Search for the cell housing the specified text and yield its (x, y) center coordinate. 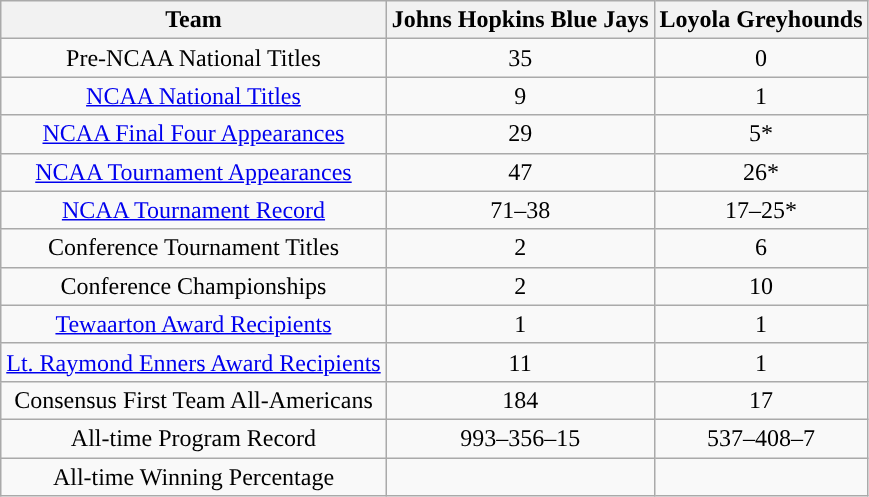
17–25* (761, 210)
NCAA Tournament Record (194, 210)
Pre-NCAA National Titles (194, 58)
NCAA Final Four Appearances (194, 134)
Conference Championships (194, 286)
6 (761, 248)
9 (520, 96)
5* (761, 134)
Lt. Raymond Enners Award Recipients (194, 362)
29 (520, 134)
0 (761, 58)
47 (520, 172)
26* (761, 172)
Johns Hopkins Blue Jays (520, 20)
Conference Tournament Titles (194, 248)
Consensus First Team All-Americans (194, 400)
184 (520, 400)
537–408–7 (761, 438)
Tewaarton Award Recipients (194, 324)
10 (761, 286)
993–356–15 (520, 438)
All-time Winning Percentage (194, 477)
All-time Program Record (194, 438)
NCAA National Titles (194, 96)
Loyola Greyhounds (761, 20)
Team (194, 20)
71–38 (520, 210)
17 (761, 400)
35 (520, 58)
11 (520, 362)
NCAA Tournament Appearances (194, 172)
